Locate the cell with the specified text and output its (X, Y) center coordinate. 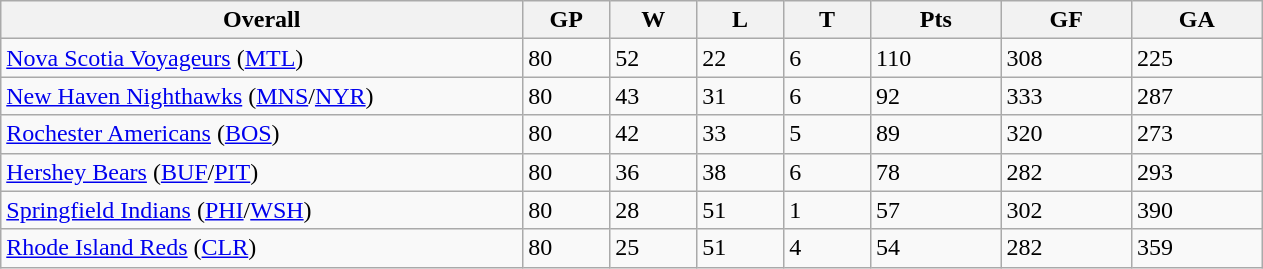
L (740, 20)
T (828, 20)
359 (1196, 248)
28 (654, 210)
31 (740, 96)
22 (740, 58)
Pts (936, 20)
4 (828, 248)
54 (936, 248)
78 (936, 172)
390 (1196, 210)
GA (1196, 20)
110 (936, 58)
43 (654, 96)
GF (1066, 20)
33 (740, 134)
308 (1066, 58)
1 (828, 210)
92 (936, 96)
Rhode Island Reds (CLR) (262, 248)
302 (1066, 210)
Nova Scotia Voyageurs (MTL) (262, 58)
333 (1066, 96)
36 (654, 172)
320 (1066, 134)
Overall (262, 20)
57 (936, 210)
52 (654, 58)
5 (828, 134)
Rochester Americans (BOS) (262, 134)
Springfield Indians (PHI/WSH) (262, 210)
W (654, 20)
293 (1196, 172)
New Haven Nighthawks (MNS/NYR) (262, 96)
42 (654, 134)
89 (936, 134)
273 (1196, 134)
Hershey Bears (BUF/PIT) (262, 172)
287 (1196, 96)
25 (654, 248)
GP (566, 20)
225 (1196, 58)
38 (740, 172)
